Return the [x, y] coordinate for the center point of the cell that contains the specified text.  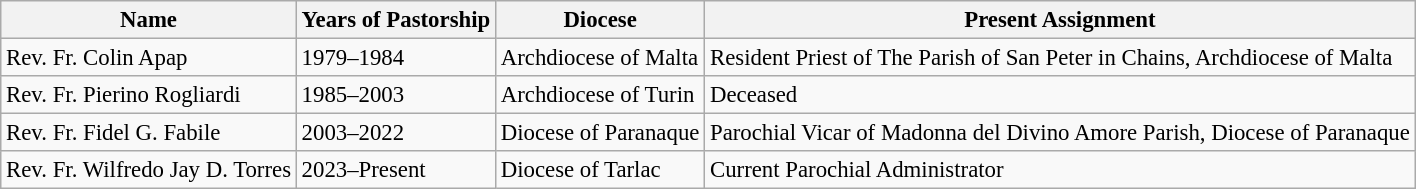
Resident Priest of The Parish of San Peter in Chains, Archdiocese of Malta [1060, 58]
2003–2022 [396, 133]
Rev. Fr. Pierino Rogliardi [149, 95]
Rev. Fr. Wilfredo Jay D. Torres [149, 170]
Present Assignment [1060, 20]
Parochial Vicar of Madonna del Divino Amore Parish, Diocese of Paranaque [1060, 133]
Name [149, 20]
Current Parochial Administrator [1060, 170]
2023–Present [396, 170]
Diocese [600, 20]
Rev. Fr. Colin Apap [149, 58]
Years of Pastorship [396, 20]
Archdiocese of Turin [600, 95]
Rev. Fr. Fidel G. Fabile [149, 133]
Deceased [1060, 95]
1979–1984 [396, 58]
Archdiocese of Malta [600, 58]
Diocese of Paranaque [600, 133]
Diocese of Tarlac [600, 170]
1985–2003 [396, 95]
